Capture the cell that displays the provided text and extract its (x, y) central coordinate. 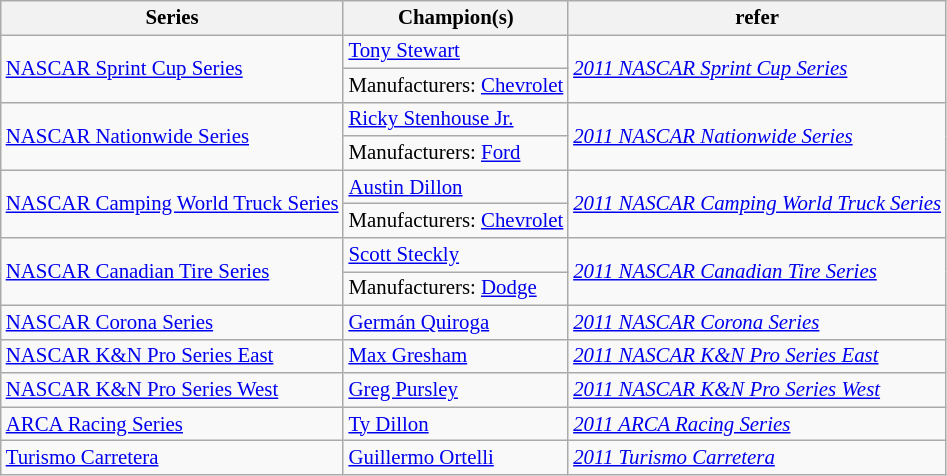
2011 Turismo Carretera (757, 458)
2011 NASCAR Nationwide Series (757, 136)
2011 NASCAR Sprint Cup Series (757, 68)
NASCAR K&N Pro Series East (172, 356)
2011 NASCAR Corona Series (757, 322)
Series (172, 18)
Ty Dillon (456, 424)
2011 NASCAR K&N Pro Series West (757, 390)
ARCA Racing Series (172, 424)
2011 NASCAR Canadian Tire Series (757, 272)
Ricky Stenhouse Jr. (456, 119)
Austin Dillon (456, 187)
NASCAR Sprint Cup Series (172, 68)
NASCAR Canadian Tire Series (172, 272)
NASCAR Nationwide Series (172, 136)
NASCAR Corona Series (172, 322)
Tony Stewart (456, 51)
NASCAR Camping World Truck Series (172, 204)
Manufacturers: Ford (456, 153)
refer (757, 18)
Greg Pursley (456, 390)
Germán Quiroga (456, 322)
Turismo Carretera (172, 458)
2011 NASCAR Camping World Truck Series (757, 204)
Max Gresham (456, 356)
Champion(s) (456, 18)
NASCAR K&N Pro Series West (172, 390)
2011 NASCAR K&N Pro Series East (757, 356)
Manufacturers: Dodge (456, 288)
2011 ARCA Racing Series (757, 424)
Guillermo Ortelli (456, 458)
Scott Steckly (456, 255)
